Find where the given text appears and provide that cell's center as [x, y] coordinate. 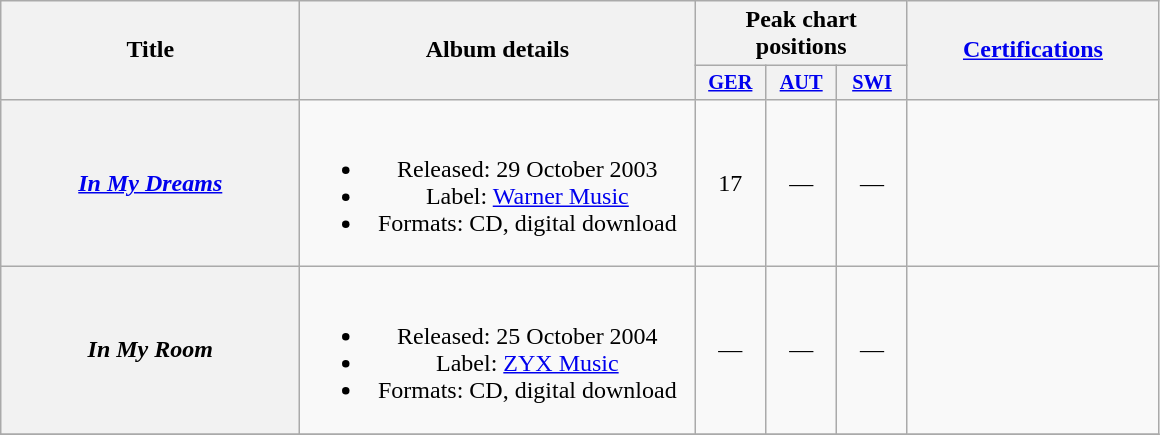
17 [730, 182]
Album details [498, 50]
Title [150, 50]
AUT [802, 83]
In My Room [150, 350]
Peak chart positions [802, 34]
Released: 29 October 2003Label: Warner MusicFormats: CD, digital download [498, 182]
Released: 25 October 2004Label: ZYX MusicFormats: CD, digital download [498, 350]
In My Dreams [150, 182]
Certifications [1032, 50]
GER [730, 83]
SWI [872, 83]
